Detect which cell encompasses the target text, then output its (X, Y) center coordinate. 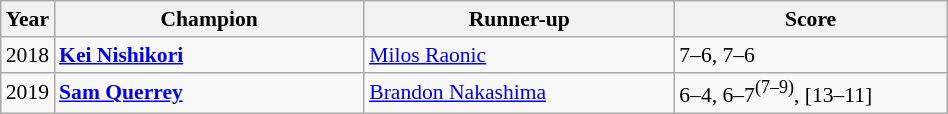
Brandon Nakashima (519, 92)
Kei Nishikori (209, 55)
Score (810, 19)
2019 (28, 92)
Champion (209, 19)
Sam Querrey (209, 92)
7–6, 7–6 (810, 55)
2018 (28, 55)
Runner-up (519, 19)
Milos Raonic (519, 55)
6–4, 6–7(7–9), [13–11] (810, 92)
Year (28, 19)
